Return the [X, Y] coordinate for the center point of the cell that contains the specified text.  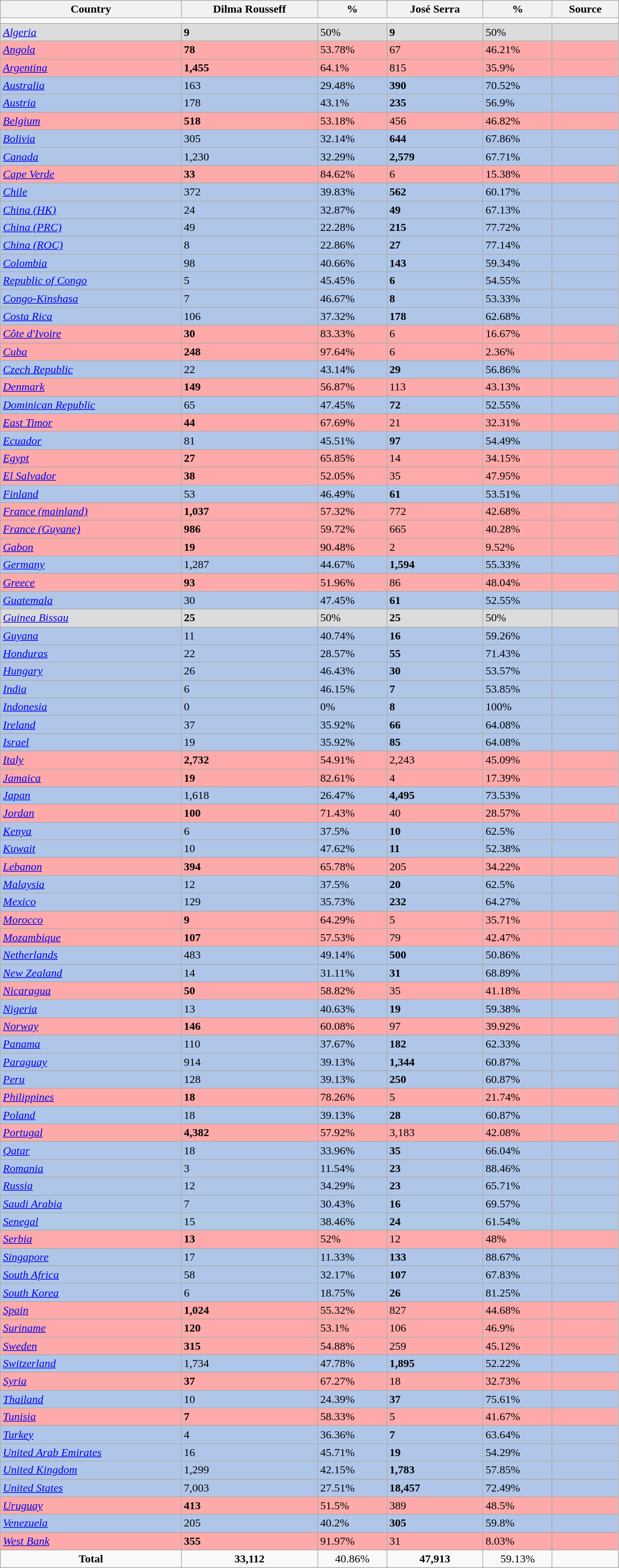
South Africa [91, 1275]
2 [435, 547]
Israel [91, 742]
215 [435, 228]
Germany [91, 565]
40.2% [352, 1523]
58.82% [352, 991]
2,732 [250, 760]
53.51% [517, 494]
17 [250, 1257]
41.18% [517, 991]
Mexico [91, 902]
Canada [91, 156]
33.96% [352, 1151]
78.26% [352, 1097]
55.33% [517, 565]
15.38% [517, 174]
65.71% [517, 1186]
West Bank [91, 1541]
Saudi Arabia [91, 1204]
413 [250, 1506]
16.67% [517, 334]
Venezuela [91, 1523]
Morocco [91, 920]
Czech Republic [91, 369]
63.64% [517, 1435]
52% [352, 1239]
4,382 [250, 1133]
97.64% [352, 352]
46.82% [517, 121]
Source [585, 9]
Cape Verde [91, 174]
67.71% [517, 156]
Hungary [91, 671]
390 [435, 85]
Paraguay [91, 1062]
55 [435, 653]
Thailand [91, 1399]
Egypt [91, 458]
59.26% [517, 636]
75.61% [517, 1399]
64.29% [352, 920]
82.61% [352, 777]
46.49% [352, 494]
53.85% [517, 689]
67.27% [352, 1381]
45.12% [517, 1346]
50 [250, 991]
Algeria [91, 32]
665 [435, 529]
259 [435, 1346]
60.08% [352, 1026]
Dominican Republic [91, 405]
Republic of Congo [91, 281]
34.22% [517, 867]
57.92% [352, 1133]
Guatemala [91, 600]
Denmark [91, 387]
77.72% [517, 228]
Jamaica [91, 777]
Russia [91, 1186]
52.22% [517, 1364]
35.9% [517, 68]
35.73% [352, 902]
Argentina [91, 68]
51.96% [352, 583]
143 [435, 263]
67.69% [352, 423]
1,037 [250, 512]
32.14% [352, 139]
Japan [91, 796]
47,913 [435, 1559]
Norway [91, 1026]
65 [250, 405]
26.47% [352, 796]
54.55% [517, 281]
Colombia [91, 263]
Belgium [91, 121]
355 [250, 1541]
43.13% [517, 387]
248 [250, 352]
81 [250, 440]
62.33% [517, 1044]
39.92% [517, 1026]
2.36% [517, 352]
70.52% [517, 85]
0 [250, 707]
66 [435, 724]
Mozambique [91, 937]
79 [435, 937]
55.32% [352, 1310]
66.04% [517, 1151]
65.85% [352, 458]
42.15% [352, 1470]
8.03% [517, 1541]
986 [250, 529]
72.49% [517, 1488]
88.67% [517, 1257]
235 [435, 103]
1,895 [435, 1364]
Australia [91, 85]
France (Guyane) [91, 529]
81.25% [517, 1292]
133 [435, 1257]
Ireland [91, 724]
54.29% [517, 1452]
40.66% [352, 263]
83.33% [352, 334]
Peru [91, 1080]
28 [435, 1115]
47.78% [352, 1364]
389 [435, 1506]
21.74% [517, 1097]
372 [250, 192]
113 [435, 387]
Jordan [91, 813]
3,183 [435, 1133]
98 [250, 263]
Singapore [91, 1257]
East Timor [91, 423]
Senegal [91, 1221]
4,495 [435, 796]
1,594 [435, 565]
Malaysia [91, 884]
Ecuador [91, 440]
18.75% [352, 1292]
42.47% [517, 937]
64.1% [352, 68]
El Salvador [91, 476]
Nicaragua [91, 991]
53.1% [352, 1328]
56.86% [517, 369]
88.46% [517, 1168]
562 [435, 192]
48.04% [517, 583]
Sweden [91, 1346]
38 [250, 476]
15 [250, 1221]
44.67% [352, 565]
57.85% [517, 1470]
Tunisia [91, 1417]
91.97% [352, 1541]
27.51% [352, 1488]
84.62% [352, 174]
815 [435, 68]
Philippines [91, 1097]
1,734 [250, 1364]
Austria [91, 103]
40 [435, 813]
456 [435, 121]
Portugal [91, 1133]
31.11% [352, 973]
41.67% [517, 1417]
Lebanon [91, 867]
22.28% [352, 228]
Uruguay [91, 1506]
Kuwait [91, 849]
1,230 [250, 156]
62.68% [517, 316]
128 [250, 1080]
45.71% [352, 1452]
43.14% [352, 369]
32.73% [517, 1381]
Syria [91, 1381]
146 [250, 1026]
Chile [91, 192]
Nigeria [91, 1008]
Panama [91, 1044]
Netherlands [91, 955]
34.15% [517, 458]
67.86% [517, 139]
China (PRC) [91, 228]
772 [435, 512]
53.18% [352, 121]
34.29% [352, 1186]
40.63% [352, 1008]
Dilma Rousseff [250, 9]
48.5% [517, 1506]
33 [250, 174]
3 [250, 1168]
Cuba [91, 352]
50.86% [517, 955]
Poland [91, 1115]
29 [435, 369]
40.28% [517, 529]
100% [517, 707]
163 [250, 85]
39.83% [352, 192]
30.43% [352, 1204]
China (HK) [91, 209]
32.87% [352, 209]
47.95% [517, 476]
0% [352, 707]
110 [250, 1044]
64.27% [517, 902]
500 [435, 955]
Guinea Bissau [91, 618]
53.78% [352, 50]
42.68% [517, 512]
Guyana [91, 636]
57.53% [352, 937]
100 [250, 813]
2,243 [435, 760]
40.74% [352, 636]
Country [91, 9]
67.13% [517, 209]
45.51% [352, 440]
32.31% [517, 423]
67.83% [517, 1275]
29.48% [352, 85]
37.67% [352, 1044]
20 [435, 884]
72 [435, 405]
53.33% [517, 298]
49.14% [352, 955]
1,455 [250, 68]
42.08% [517, 1133]
483 [250, 955]
54.49% [517, 440]
Qatar [91, 1151]
11.54% [352, 1168]
394 [250, 867]
58.33% [352, 1417]
1,024 [250, 1310]
53 [250, 494]
32.17% [352, 1275]
54.88% [352, 1346]
Indonesia [91, 707]
46.43% [352, 671]
33,112 [250, 1559]
United Kingdom [91, 1470]
Gabon [91, 547]
46.15% [352, 689]
44 [250, 423]
43.1% [352, 103]
21 [435, 423]
60.17% [517, 192]
67 [435, 50]
53.57% [517, 671]
57.32% [352, 512]
Congo-Kinshasa [91, 298]
Bolivia [91, 139]
315 [250, 1346]
61.54% [517, 1221]
59.34% [517, 263]
73.53% [517, 796]
17.39% [517, 777]
46.21% [517, 50]
38.46% [352, 1221]
1,618 [250, 796]
United States [91, 1488]
232 [435, 902]
Honduras [91, 653]
90.48% [352, 547]
914 [250, 1062]
Greece [91, 583]
18,457 [435, 1488]
250 [435, 1080]
45.09% [517, 760]
52.05% [352, 476]
518 [250, 121]
United Arab Emirates [91, 1452]
Spain [91, 1310]
120 [250, 1328]
182 [435, 1044]
Costa Rica [91, 316]
78 [250, 50]
France (mainland) [91, 512]
129 [250, 902]
86 [435, 583]
Italy [91, 760]
7,003 [250, 1488]
52.38% [517, 849]
47.62% [352, 849]
59.13% [517, 1559]
68.89% [517, 973]
827 [435, 1310]
69.57% [517, 1204]
South Korea [91, 1292]
32.29% [352, 156]
65.78% [352, 867]
45.45% [352, 281]
77.14% [517, 245]
2,579 [435, 156]
59.72% [352, 529]
1,287 [250, 565]
36.36% [352, 1435]
1,299 [250, 1470]
China (ROC) [91, 245]
1,783 [435, 1470]
46.67% [352, 298]
644 [435, 139]
Turkey [91, 1435]
40.86% [352, 1559]
Kenya [91, 831]
54.91% [352, 760]
Romania [91, 1168]
93 [250, 583]
Serbia [91, 1239]
11.33% [352, 1257]
56.87% [352, 387]
Suriname [91, 1328]
149 [250, 387]
44.68% [517, 1310]
51.5% [352, 1506]
Total [91, 1559]
Finland [91, 494]
Switzerland [91, 1364]
24.39% [352, 1399]
56.9% [517, 103]
48% [517, 1239]
85 [435, 742]
35.71% [517, 920]
59.8% [517, 1523]
José Serra [435, 9]
59.38% [517, 1008]
Côte d'Ivoire [91, 334]
India [91, 689]
9.52% [517, 547]
New Zealand [91, 973]
37.32% [352, 316]
Angola [91, 50]
22.86% [352, 245]
1,344 [435, 1062]
46.9% [517, 1328]
58 [250, 1275]
